Return the (X, Y) coordinate for the center point of the cell that contains the specified text.  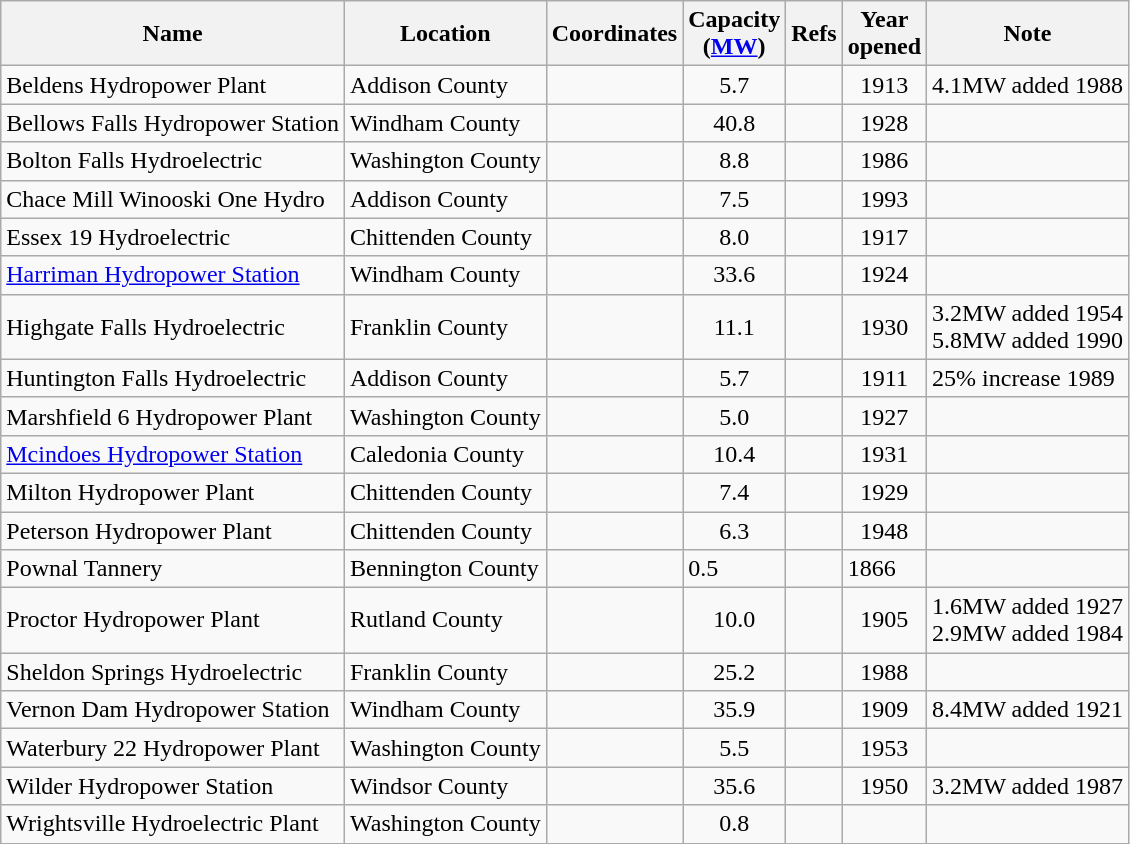
11.1 (734, 326)
Pownal Tannery (173, 569)
Caledonia County (445, 454)
0.8 (734, 824)
1927 (884, 416)
1953 (884, 748)
8.4MW added 1921 (1028, 710)
Milton Hydropower Plant (173, 492)
Sheldon Springs Hydroelectric (173, 672)
Wilder Hydropower Station (173, 786)
Bennington County (445, 569)
1929 (884, 492)
Bellows Falls Hydropower Station (173, 123)
Wrightsville Hydroelectric Plant (173, 824)
1911 (884, 378)
Location (445, 34)
Yearopened (884, 34)
Peterson Hydropower Plant (173, 531)
Proctor Hydropower Plant (173, 620)
1930 (884, 326)
1866 (884, 569)
40.8 (734, 123)
Harriman Hydropower Station (173, 275)
3.2MW added 1987 (1028, 786)
1917 (884, 237)
5.5 (734, 748)
1913 (884, 85)
Capacity(MW) (734, 34)
Essex 19 Hydroelectric (173, 237)
Windsor County (445, 786)
1993 (884, 199)
1986 (884, 161)
Name (173, 34)
7.4 (734, 492)
25.2 (734, 672)
1924 (884, 275)
Chace Mill Winooski One Hydro (173, 199)
5.0 (734, 416)
33.6 (734, 275)
Beldens Hydropower Plant (173, 85)
0.5 (734, 569)
3.2MW added 19545.8MW added 1990 (1028, 326)
Bolton Falls Hydroelectric (173, 161)
8.8 (734, 161)
1950 (884, 786)
Waterbury 22 Hydropower Plant (173, 748)
Refs (814, 34)
1931 (884, 454)
Note (1028, 34)
10.0 (734, 620)
Coordinates (614, 34)
Huntington Falls Hydroelectric (173, 378)
35.9 (734, 710)
Rutland County (445, 620)
1905 (884, 620)
Mcindoes Hydropower Station (173, 454)
1988 (884, 672)
25% increase 1989 (1028, 378)
Highgate Falls Hydroelectric (173, 326)
4.1MW added 1988 (1028, 85)
1909 (884, 710)
8.0 (734, 237)
1948 (884, 531)
Marshfield 6 Hydropower Plant (173, 416)
7.5 (734, 199)
Vernon Dam Hydropower Station (173, 710)
1928 (884, 123)
35.6 (734, 786)
10.4 (734, 454)
1.6MW added 19272.9MW added 1984 (1028, 620)
6.3 (734, 531)
